Find where the given text appears and provide that cell's center as [X, Y] coordinate. 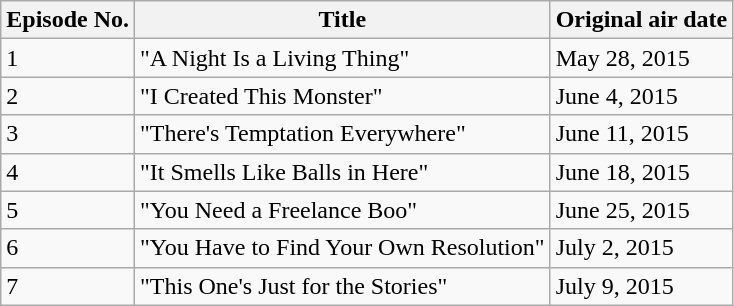
6 [68, 248]
"A Night Is a Living Thing" [343, 58]
July 2, 2015 [642, 248]
May 28, 2015 [642, 58]
June 18, 2015 [642, 172]
Original air date [642, 20]
Episode No. [68, 20]
Title [343, 20]
5 [68, 210]
7 [68, 286]
1 [68, 58]
July 9, 2015 [642, 286]
"It Smells Like Balls in Here" [343, 172]
4 [68, 172]
2 [68, 96]
June 11, 2015 [642, 134]
June 4, 2015 [642, 96]
"You Have to Find Your Own Resolution" [343, 248]
"There's Temptation Everywhere" [343, 134]
June 25, 2015 [642, 210]
"I Created This Monster" [343, 96]
"This One's Just for the Stories" [343, 286]
"You Need a Freelance Boo" [343, 210]
3 [68, 134]
